Search for the cell housing the specified text and yield its (X, Y) center coordinate. 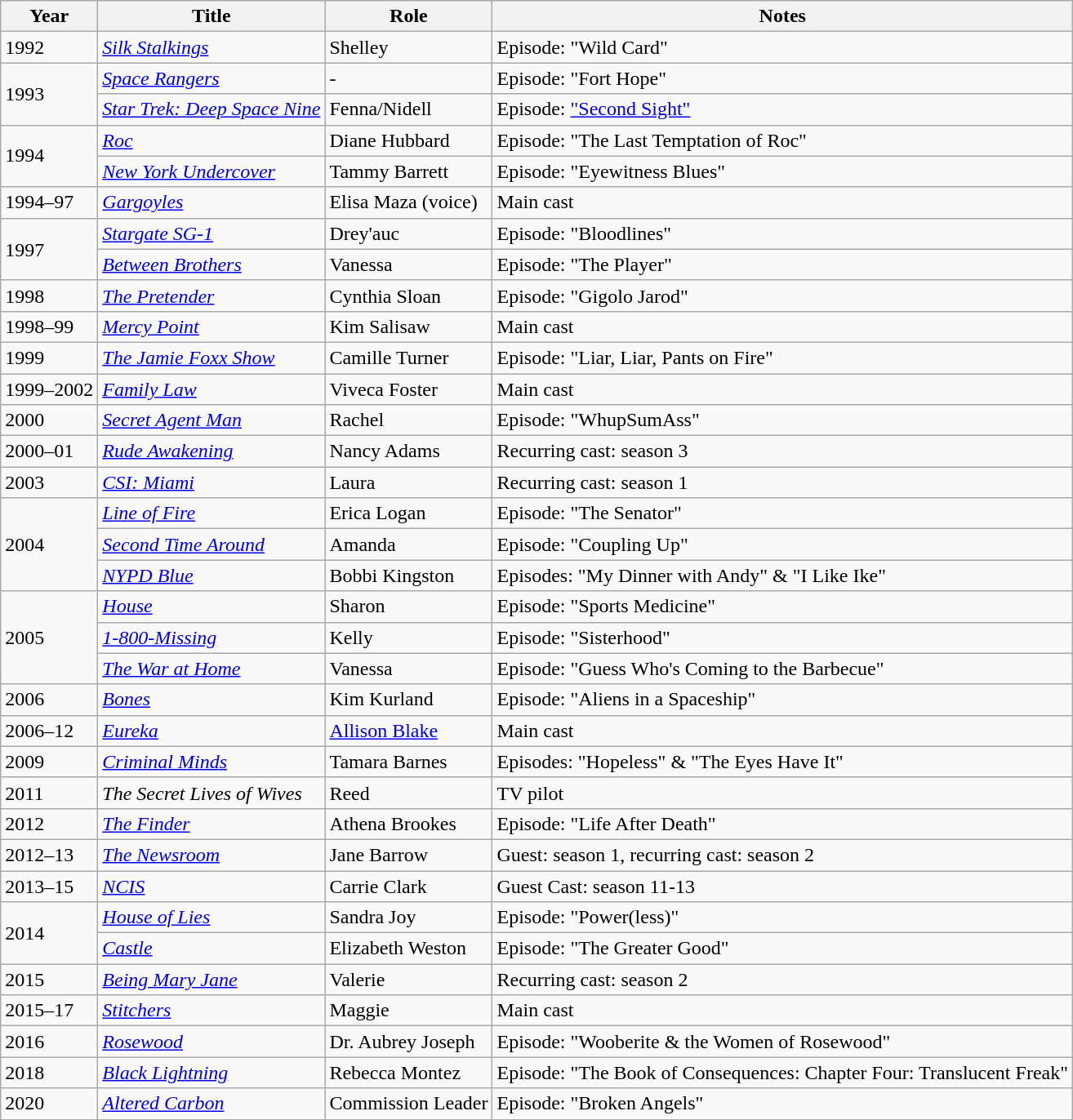
House of Lies (211, 918)
Allison Blake (408, 731)
Episodes: "Hopeless" & "The Eyes Have It" (782, 762)
Tammy Barrett (408, 171)
Kim Salisaw (408, 327)
Valerie (408, 980)
1999–2002 (49, 389)
The Pretender (211, 296)
2014 (49, 933)
1992 (49, 47)
Second Time Around (211, 544)
Notes (782, 16)
Tamara Barnes (408, 762)
Episode: "Second Sight" (782, 109)
Recurring cast: season 3 (782, 451)
Episodes: "My Dinner with Andy" & "I Like Ike" (782, 576)
Episode: "Wild Card" (782, 47)
Altered Carbon (211, 1104)
Rosewood (211, 1042)
1998–99 (49, 327)
Viveca Foster (408, 389)
Criminal Minds (211, 762)
2009 (49, 762)
Episode: "The Player" (782, 264)
Episode: "The Book of Consequences: Chapter Four: Translucent Freak" (782, 1073)
Episode: "Sisterhood" (782, 638)
The Newsroom (211, 855)
1994 (49, 156)
Drey'auc (408, 233)
Gargoyles (211, 202)
Rude Awakening (211, 451)
Elizabeth Weston (408, 949)
Stitchers (211, 1011)
Rebecca Montez (408, 1073)
New York Undercover (211, 171)
Commission Leader (408, 1104)
1993 (49, 94)
Guest Cast: season 11-13 (782, 886)
The War at Home (211, 669)
2011 (49, 793)
2004 (49, 544)
Amanda (408, 544)
Carrie Clark (408, 886)
CSI: Miami (211, 482)
Episode: "Liar, Liar, Pants on Fire" (782, 358)
Diane Hubbard (408, 140)
Bobbi Kingston (408, 576)
2005 (49, 638)
Recurring cast: season 2 (782, 980)
Episode: "Bloodlines" (782, 233)
Episode: "The Last Temptation of Roc" (782, 140)
Family Law (211, 389)
Role (408, 16)
Erica Logan (408, 513)
2000–01 (49, 451)
Year (49, 16)
Episode: "The Senator" (782, 513)
Stargate SG-1 (211, 233)
Episode: "Eyewitness Blues" (782, 171)
Title (211, 16)
2003 (49, 482)
Dr. Aubrey Joseph (408, 1042)
Episode: "Power(less)" (782, 918)
Episode: "Wooberite & the Women of Rosewood" (782, 1042)
Eureka (211, 731)
Episode: "Gigolo Jarod" (782, 296)
2012 (49, 824)
Bones (211, 700)
Roc (211, 140)
1999 (49, 358)
Episode: "Broken Angels" (782, 1104)
2006–12 (49, 731)
2016 (49, 1042)
Star Trek: Deep Space Nine (211, 109)
The Secret Lives of Wives (211, 793)
Between Brothers (211, 264)
Reed (408, 793)
The Finder (211, 824)
Episode: "Fort Hope" (782, 78)
2015 (49, 980)
Jane Barrow (408, 855)
Kelly (408, 638)
1994–97 (49, 202)
The Jamie Foxx Show (211, 358)
2018 (49, 1073)
Nancy Adams (408, 451)
House (211, 607)
Kim Kurland (408, 700)
1-800-Missing (211, 638)
Episode: "The Greater Good" (782, 949)
Laura (408, 482)
Episode: "Aliens in a Spaceship" (782, 700)
NCIS (211, 886)
Episode: "Guess Who's Coming to the Barbecue" (782, 669)
1998 (49, 296)
- (408, 78)
NYPD Blue (211, 576)
Guest: season 1, recurring cast: season 2 (782, 855)
Castle (211, 949)
Recurring cast: season 1 (782, 482)
Sharon (408, 607)
TV pilot (782, 793)
2000 (49, 420)
Maggie (408, 1011)
Episode: "Sports Medicine" (782, 607)
Mercy Point (211, 327)
Fenna/Nidell (408, 109)
Cynthia Sloan (408, 296)
Line of Fire (211, 513)
Episode: "WhupSumAss" (782, 420)
1997 (49, 249)
Black Lightning (211, 1073)
2015–17 (49, 1011)
Episode: "Coupling Up" (782, 544)
Rachel (408, 420)
Shelley (408, 47)
Silk Stalkings (211, 47)
2012–13 (49, 855)
Athena Brookes (408, 824)
Secret Agent Man (211, 420)
Sandra Joy (408, 918)
2013–15 (49, 886)
Being Mary Jane (211, 980)
Camille Turner (408, 358)
Elisa Maza (voice) (408, 202)
Space Rangers (211, 78)
2020 (49, 1104)
Episode: "Life After Death" (782, 824)
2006 (49, 700)
